Return (x, y) of the center of cell containing provided text 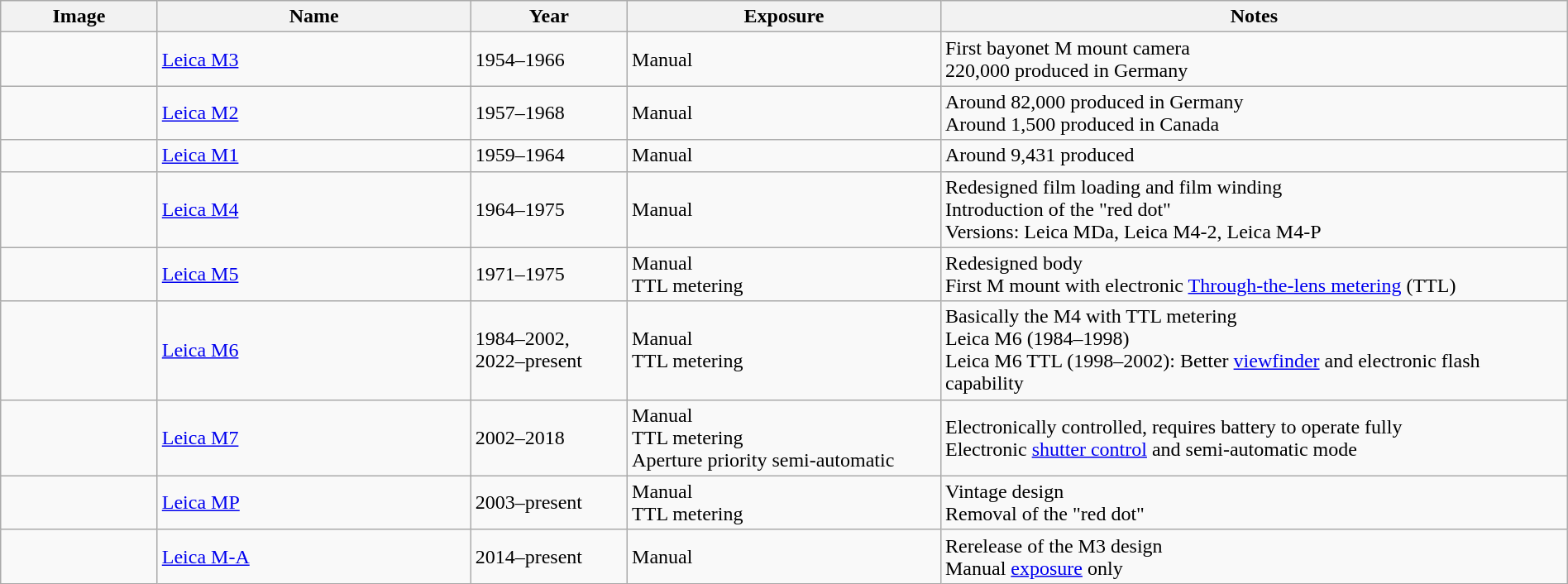
Leica MP (314, 503)
ManualTTL meteringAperture priority semi-automatic (784, 438)
Image (79, 17)
Leica M7 (314, 438)
Year (549, 17)
2002–2018 (549, 438)
Name (314, 17)
Around 9,431 produced (1254, 156)
Basically the M4 with TTL metering Leica M6 (1984–1998) Leica M6 TTL (1998–2002): Better viewfinder and electronic flash capability (1254, 351)
Notes (1254, 17)
1959–1964 (549, 156)
1954–1966 (549, 60)
Leica M6 (314, 351)
Leica M4 (314, 209)
1971–1975 (549, 275)
1957–1968 (549, 112)
Leica M5 (314, 275)
Redesigned film loading and film winding Introduction of the "red dot" Versions: Leica MDa, Leica M4-2, Leica M4-P (1254, 209)
Exposure (784, 17)
1964–1975 (549, 209)
Leica M-A (314, 556)
Redesigned body First M mount with electronic Through-the-lens metering (TTL) (1254, 275)
Leica M1 (314, 156)
2014–present (549, 556)
Leica M3 (314, 60)
1984–2002, 2022–present (549, 351)
Around 82,000 produced in Germany Around 1,500 produced in Canada (1254, 112)
Vintage design Removal of the "red dot" (1254, 503)
Electronically controlled, requires battery to operate fully Electronic shutter control and semi-automatic mode (1254, 438)
Leica M2 (314, 112)
2003–present (549, 503)
Rerelease of the M3 design Manual exposure only (1254, 556)
First bayonet M mount camera 220,000 produced in Germany (1254, 60)
